Return (x, y) of the center of cell containing provided text 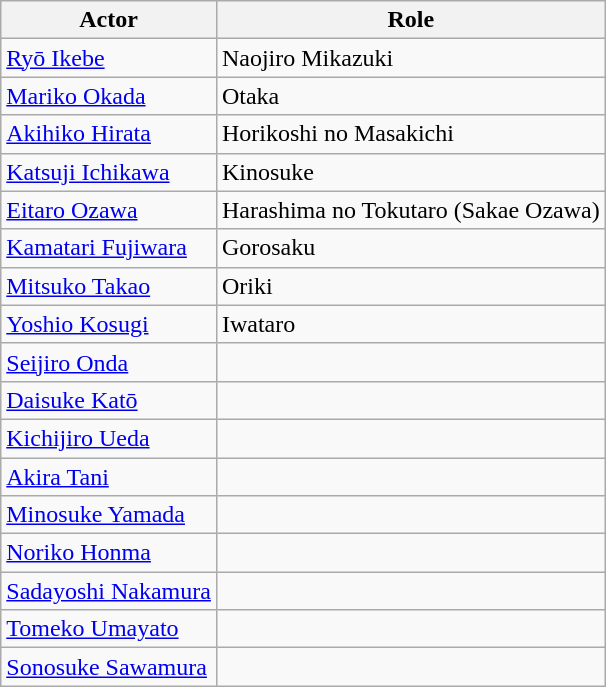
Mitsuko Takao (109, 286)
Iwataro (410, 324)
Actor (109, 20)
Sadayoshi Nakamura (109, 591)
Katsuji Ichikawa (109, 172)
Oriki (410, 286)
Ryō Ikebe (109, 58)
Eitaro Ozawa (109, 210)
Seijiro Onda (109, 362)
Akira Tani (109, 477)
Role (410, 20)
Gorosaku (410, 248)
Otaka (410, 96)
Mariko Okada (109, 96)
Naojiro Mikazuki (410, 58)
Sonosuke Sawamura (109, 667)
Yoshio Kosugi (109, 324)
Kinosuke (410, 172)
Akihiko Hirata (109, 134)
Tomeko Umayato (109, 629)
Noriko Honma (109, 553)
Kichijiro Ueda (109, 438)
Horikoshi no Masakichi (410, 134)
Minosuke Yamada (109, 515)
Daisuke Katō (109, 400)
Kamatari Fujiwara (109, 248)
Harashima no Tokutaro (Sakae Ozawa) (410, 210)
